Identify which cell holds the provided text, then report its (X, Y) central coordinate. 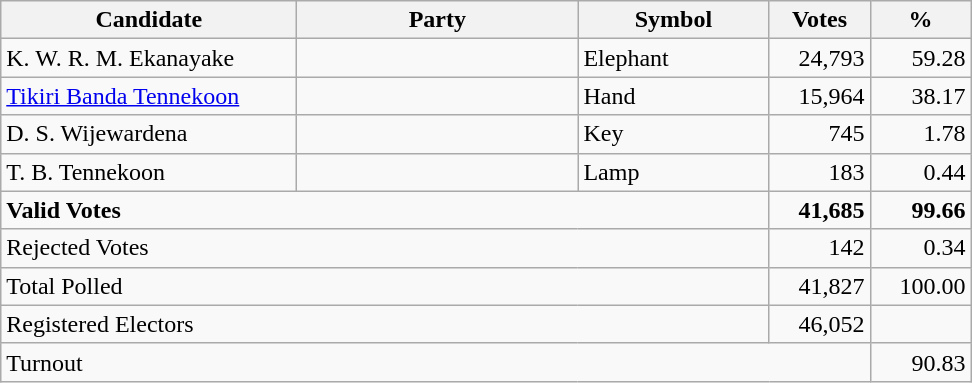
183 (820, 172)
Key (674, 134)
T. B. Tennekoon (149, 172)
Candidate (149, 20)
59.28 (920, 58)
15,964 (820, 96)
K. W. R. M. Ekanayake (149, 58)
Lamp (674, 172)
24,793 (820, 58)
Hand (674, 96)
Symbol (674, 20)
745 (820, 134)
142 (820, 248)
99.66 (920, 210)
Tikiri Banda Tennekoon (149, 96)
38.17 (920, 96)
90.83 (920, 362)
100.00 (920, 286)
0.34 (920, 248)
Elephant (674, 58)
Registered Electors (385, 324)
% (920, 20)
41,827 (820, 286)
41,685 (820, 210)
0.44 (920, 172)
Valid Votes (385, 210)
Turnout (436, 362)
Rejected Votes (385, 248)
Votes (820, 20)
46,052 (820, 324)
Total Polled (385, 286)
1.78 (920, 134)
Party (438, 20)
D. S. Wijewardena (149, 134)
